Find where the given text appears and provide that cell's center as (X, Y) coordinate. 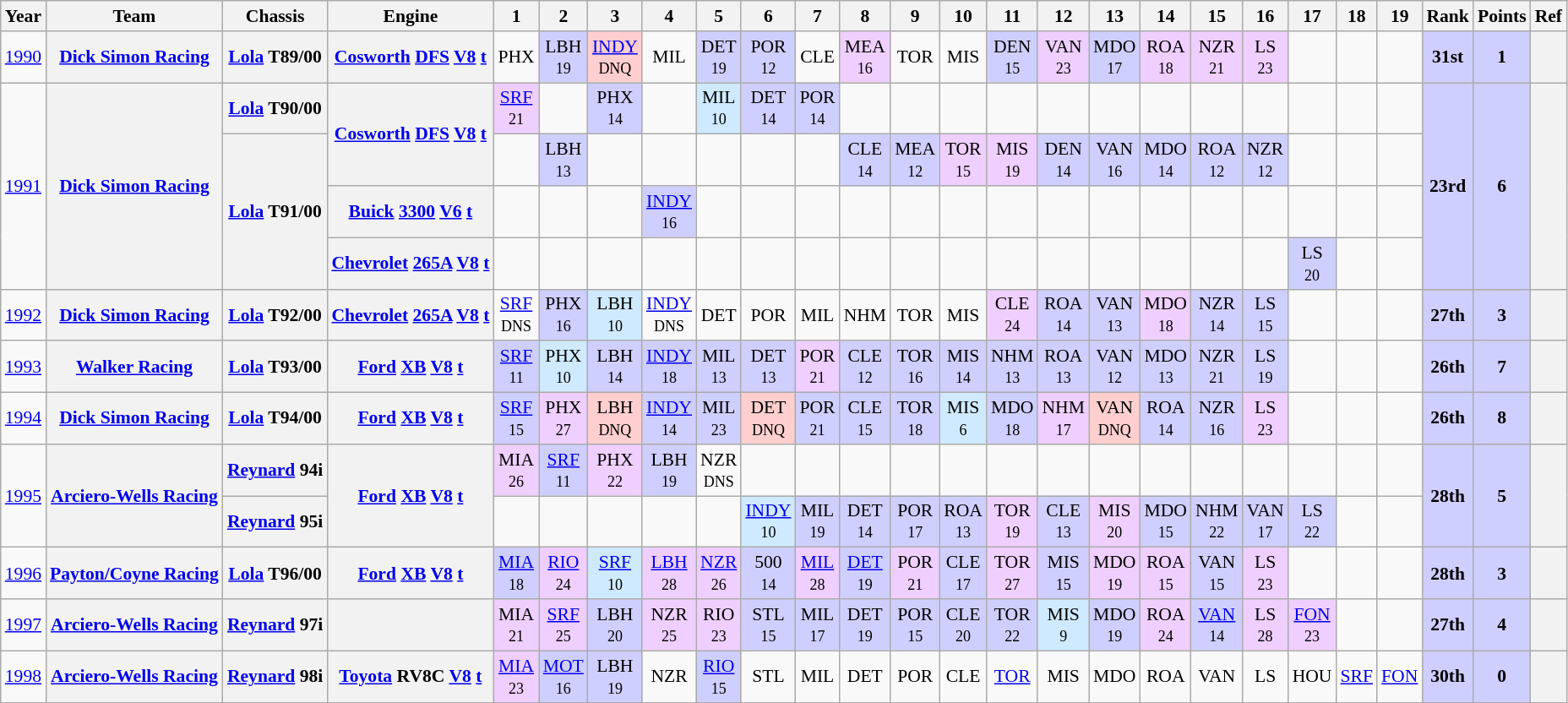
MIL10 (718, 108)
MDO17 (1115, 57)
MIA18 (515, 573)
ROA24 (1166, 625)
LS (1265, 676)
PHX22 (615, 470)
Rank (1448, 16)
POR17 (915, 522)
CLE17 (963, 573)
MIS15 (1063, 573)
Year (24, 16)
Lola T93/00 (275, 367)
LS19 (1265, 367)
CLE24 (1012, 314)
Walker Racing (134, 367)
MEA12 (915, 161)
LBH14 (615, 367)
VAN23 (1063, 57)
NZR12 (1265, 161)
ROA12 (1217, 161)
MDO14 (1166, 161)
NHM (865, 314)
17 (1313, 16)
11 (1012, 16)
INDY16 (669, 211)
VAN17 (1265, 522)
INDY18 (669, 367)
TOR15 (963, 161)
Reynard 97i (275, 625)
NZR16 (1217, 419)
TOR16 (915, 367)
Lola T96/00 (275, 573)
LBH28 (669, 573)
Engine (411, 16)
RIO15 (718, 676)
Toyota RV8C V8 t (411, 676)
RIO24 (563, 573)
LS15 (1265, 314)
31st (1448, 57)
INDYDNS (669, 314)
NZR25 (669, 625)
SRF21 (515, 108)
10 (963, 16)
CLE14 (865, 161)
Lola T92/00 (275, 314)
SRF15 (515, 419)
POR14 (817, 108)
MIS19 (1012, 161)
Lola T90/00 (275, 108)
50014 (768, 573)
Ref (1549, 16)
LBHDNQ (615, 419)
Payton/Coyne Racing (134, 573)
1997 (24, 625)
DEN14 (1063, 161)
NZRDNS (718, 470)
STL15 (768, 625)
16 (1265, 16)
MIS14 (963, 367)
PHX27 (563, 419)
VAN16 (1115, 161)
SRF (1357, 676)
SRF10 (615, 573)
TOR22 (1012, 625)
MIL28 (817, 573)
VAN12 (1115, 367)
2 (563, 16)
NZR14 (1217, 314)
NZR (669, 676)
TOR27 (1012, 573)
1992 (24, 314)
MIS6 (963, 419)
ROA (1166, 676)
LS28 (1265, 625)
VANDNQ (1115, 419)
Lola T91/00 (275, 211)
MIS20 (1115, 522)
CLE13 (1063, 522)
Buick 3300 V6 t (411, 211)
FON23 (1313, 625)
23rd (1448, 186)
Points (1502, 16)
POR15 (915, 625)
DETDNQ (768, 419)
Reynard 94i (275, 470)
1998 (24, 676)
LBH10 (615, 314)
INDY10 (768, 522)
MDO15 (1166, 522)
MDO13 (1166, 367)
1994 (24, 419)
1990 (24, 57)
VAN13 (1115, 314)
RIO23 (718, 625)
9 (915, 16)
MIS9 (1063, 625)
Lola T89/00 (275, 57)
VAN14 (1217, 625)
Lola T94/00 (275, 419)
DEN15 (1012, 57)
LBH20 (615, 625)
PHX14 (615, 108)
14 (1166, 16)
MIA21 (515, 625)
ROA15 (1166, 573)
POR12 (768, 57)
TOR18 (915, 419)
LBH13 (563, 161)
MIL13 (718, 367)
CLE20 (963, 625)
MIL19 (817, 522)
STL (768, 676)
INDYDNQ (615, 57)
PHX16 (563, 314)
PHX10 (563, 367)
INDY14 (669, 419)
Reynard 95i (275, 522)
NHM13 (1012, 367)
VAN15 (1217, 573)
CLE15 (865, 419)
0 (1502, 676)
MIL23 (718, 419)
Reynard 98i (275, 676)
HOU (1313, 676)
1993 (24, 367)
15 (1217, 16)
VAN (1217, 676)
LS20 (1313, 264)
SRF25 (563, 625)
FON (1399, 676)
MIA26 (515, 470)
ROA18 (1166, 57)
PHX (515, 57)
Chassis (275, 16)
MIL17 (817, 625)
MIA23 (515, 676)
Team (134, 16)
1996 (24, 573)
NHM22 (1217, 522)
1991 (24, 186)
19 (1399, 16)
MOT16 (563, 676)
13 (1115, 16)
NHM17 (1063, 419)
18 (1357, 16)
MEA16 (865, 57)
12 (1063, 16)
30th (1448, 676)
DET13 (768, 367)
NZR26 (718, 573)
TOR19 (1012, 522)
LS22 (1313, 522)
SRFDNS (515, 314)
MDO (1115, 676)
1995 (24, 496)
CLE12 (865, 367)
